Find where the given text appears and provide that cell's center as (x, y) coordinate. 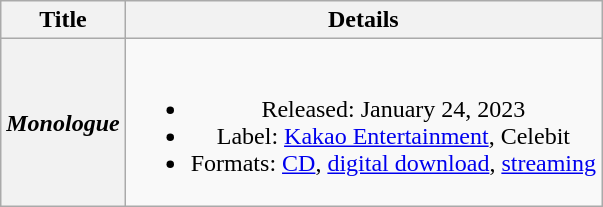
Title (63, 20)
Details (363, 20)
Released: January 24, 2023Label: Kakao Entertainment, CelebitFormats: CD, digital download, streaming (363, 122)
Monologue (63, 122)
